Locate the cell with the specified text and output its [x, y] center coordinate. 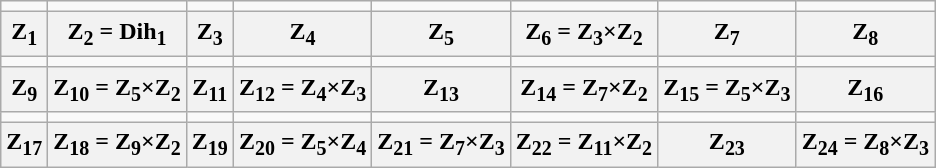
Z4 [302, 34]
Z18 = Z9×Z2 [117, 145]
Z11 [210, 89]
Z2 = Dih1 [117, 34]
Z10 = Z5×Z2 [117, 89]
Z7 [727, 34]
Z5 [441, 34]
Z13 [441, 89]
Z6 = Z3×Z2 [584, 34]
Z16 [865, 89]
Z21 = Z7×Z3 [441, 145]
Z15 = Z5×Z3 [727, 89]
Z24 = Z8×Z3 [865, 145]
Z23 [727, 145]
Z3 [210, 34]
Z8 [865, 34]
Z19 [210, 145]
Z20 = Z5×Z4 [302, 145]
Z22 = Z11×Z2 [584, 145]
Z1 [24, 34]
Z17 [24, 145]
Z9 [24, 89]
Z14 = Z7×Z2 [584, 89]
Z12 = Z4×Z3 [302, 89]
